Capture the cell that displays the provided text and extract its (x, y) central coordinate. 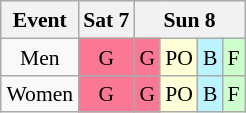
Sat 7 (106, 20)
Event (40, 20)
Women (40, 94)
Sun 8 (189, 20)
Men (40, 56)
